Detect which cell encompasses the target text, then output its (X, Y) center coordinate. 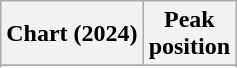
Chart (2024) (72, 34)
Peakposition (189, 34)
